Capture the cell that displays the provided text and extract its (x, y) central coordinate. 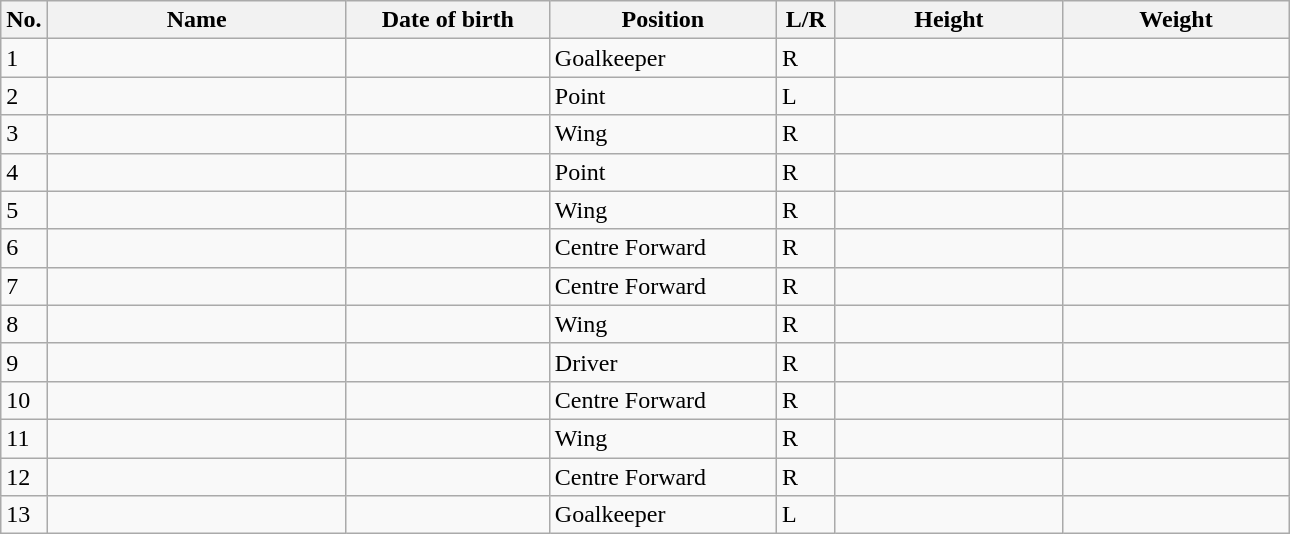
2 (24, 96)
4 (24, 172)
10 (24, 400)
Driver (662, 362)
Name (196, 20)
8 (24, 324)
Height (948, 20)
Date of birth (448, 20)
5 (24, 210)
Weight (1176, 20)
No. (24, 20)
1 (24, 58)
12 (24, 477)
7 (24, 286)
6 (24, 248)
11 (24, 438)
L/R (806, 20)
9 (24, 362)
3 (24, 134)
13 (24, 515)
Position (662, 20)
